Return [x, y] of the center of cell containing provided text 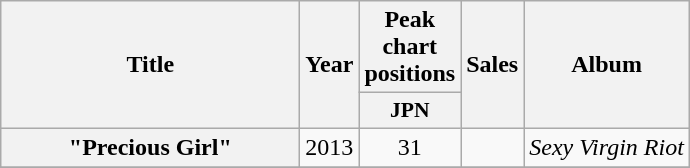
"Precious Girl" [150, 147]
31 [410, 147]
JPN [410, 111]
Year [330, 65]
Title [150, 65]
Peak chart positions [410, 47]
Album [607, 65]
Sexy Virgin Riot [607, 147]
2013 [330, 147]
Sales [492, 65]
